Find where the given text appears and provide that cell's center as [X, Y] coordinate. 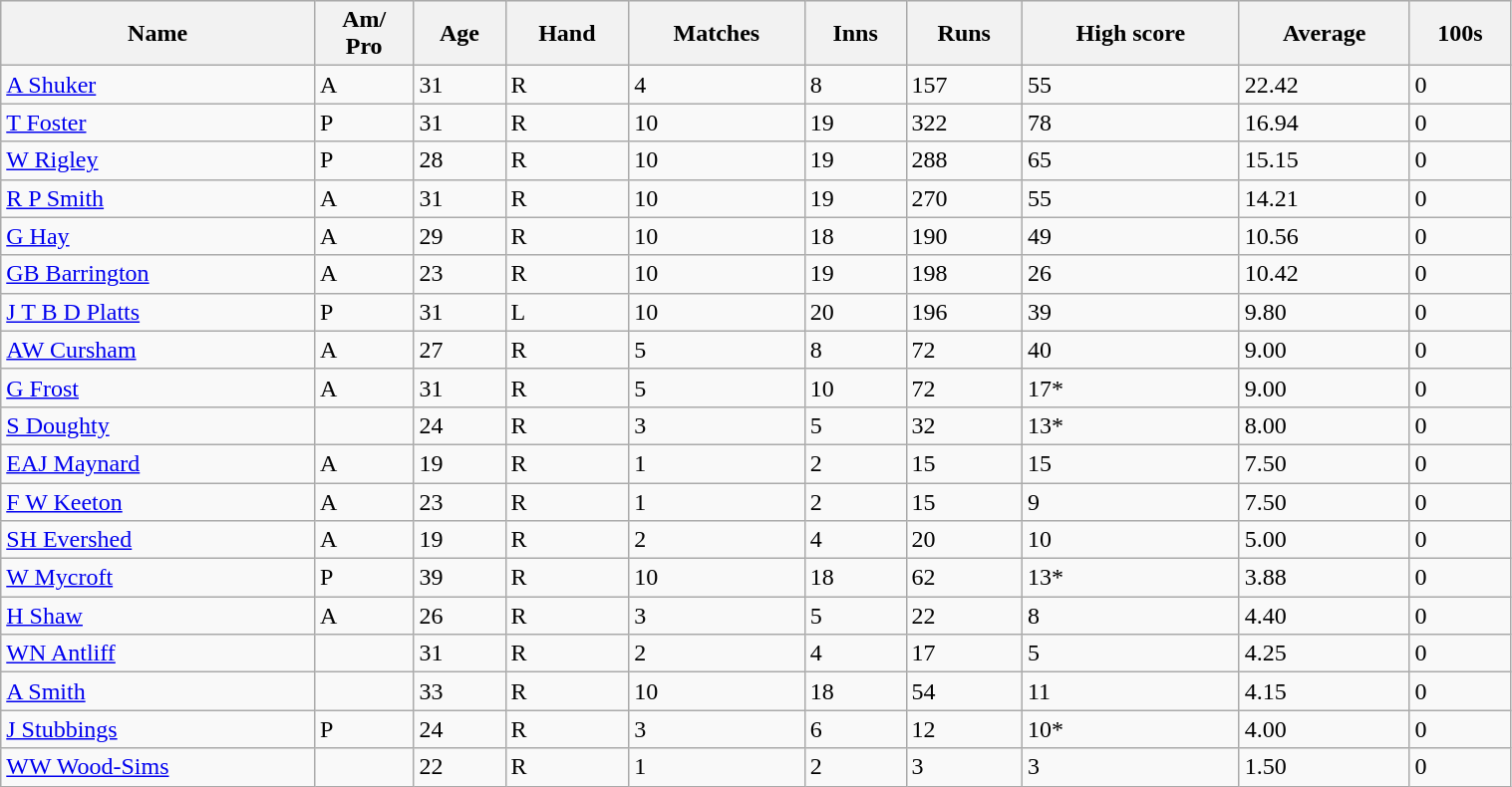
Runs [964, 34]
8.00 [1324, 425]
15.15 [1324, 160]
28 [459, 160]
10.42 [1324, 274]
L [567, 312]
S Doughty [157, 425]
W Mycroft [157, 578]
A Smith [157, 691]
5.00 [1324, 540]
Matches [717, 34]
WN Antliff [157, 654]
196 [964, 312]
H Shaw [157, 616]
AW Cursham [157, 350]
4.00 [1324, 729]
22.42 [1324, 85]
198 [964, 274]
33 [459, 691]
190 [964, 236]
GB Barrington [157, 274]
270 [964, 198]
12 [964, 729]
11 [1130, 691]
16.94 [1324, 123]
Name [157, 34]
10* [1130, 729]
62 [964, 578]
6 [855, 729]
3.88 [1324, 578]
EAJ Maynard [157, 463]
W Rigley [157, 160]
14.21 [1324, 198]
17* [1130, 388]
65 [1130, 160]
54 [964, 691]
Average [1324, 34]
322 [964, 123]
9 [1130, 501]
10.56 [1324, 236]
288 [964, 160]
Hand [567, 34]
49 [1130, 236]
32 [964, 425]
A Shuker [157, 85]
J T B D Platts [157, 312]
4.40 [1324, 616]
T Foster [157, 123]
157 [964, 85]
High score [1130, 34]
Inns [855, 34]
17 [964, 654]
J Stubbings [157, 729]
29 [459, 236]
78 [1130, 123]
Age [459, 34]
R P Smith [157, 198]
27 [459, 350]
Am/Pro [363, 34]
WW Wood-Sims [157, 767]
9.80 [1324, 312]
4.15 [1324, 691]
G Frost [157, 388]
40 [1130, 350]
SH Evershed [157, 540]
1.50 [1324, 767]
F W Keeton [157, 501]
G Hay [157, 236]
100s [1460, 34]
4.25 [1324, 654]
